For the text-containing cell, return its midpoint in (X, Y) coordinate format. 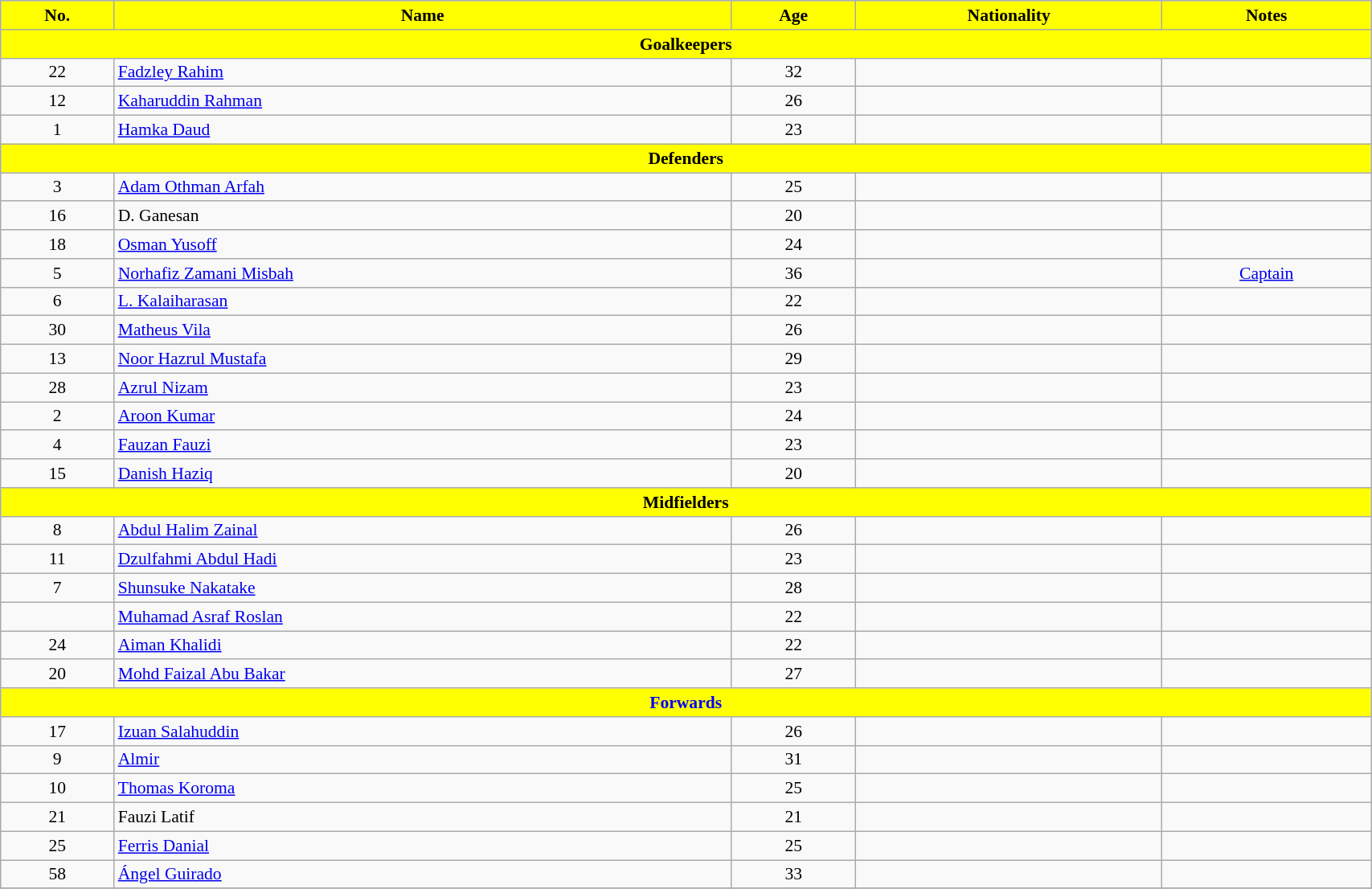
Aiman Khalidi (423, 645)
Notes (1267, 15)
2 (58, 416)
Nationality (1010, 15)
7 (58, 588)
Forwards (686, 703)
Kaharuddin Rahman (423, 101)
L. Kalaiharasan (423, 301)
Defenders (686, 158)
Norhafiz Zamani Misbah (423, 273)
4 (58, 445)
36 (794, 273)
Muhamad Asraf Roslan (423, 617)
Age (794, 15)
Dzulfahmi Abdul Hadi (423, 559)
Thomas Koroma (423, 789)
Ángel Guirado (423, 875)
33 (794, 875)
27 (794, 674)
Fauzan Fauzi (423, 445)
Adam Othman Arfah (423, 187)
Shunsuke Nakatake (423, 588)
1 (58, 130)
Almir (423, 760)
Fadzley Rahim (423, 72)
Azrul Nizam (423, 387)
12 (58, 101)
18 (58, 244)
Fauzi Latif (423, 817)
5 (58, 273)
Danish Haziq (423, 473)
16 (58, 216)
6 (58, 301)
Izuan Salahuddin (423, 731)
Ferris Danial (423, 846)
Midfielders (686, 502)
31 (794, 760)
3 (58, 187)
8 (58, 531)
11 (58, 559)
30 (58, 330)
Noor Hazrul Mustafa (423, 359)
Captain (1267, 273)
No. (58, 15)
Matheus Vila (423, 330)
Name (423, 15)
29 (794, 359)
Osman Yusoff (423, 244)
Goalkeepers (686, 44)
Aroon Kumar (423, 416)
9 (58, 760)
Hamka Daud (423, 130)
Mohd Faizal Abu Bakar (423, 674)
58 (58, 875)
32 (794, 72)
17 (58, 731)
15 (58, 473)
Abdul Halim Zainal (423, 531)
13 (58, 359)
10 (58, 789)
D. Ganesan (423, 216)
